Provide the (x, y) coordinate of the cell's center where the given text is located.  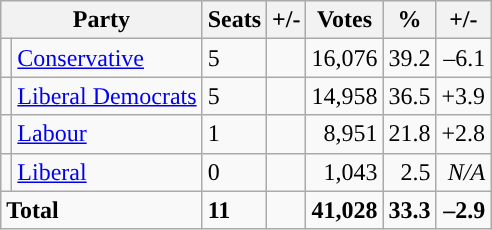
Labour (107, 134)
Conservative (107, 58)
39.2 (410, 58)
14,958 (344, 96)
21.8 (410, 134)
–2.9 (464, 210)
41,028 (344, 210)
N/A (464, 172)
Liberal (107, 172)
16,076 (344, 58)
+2.8 (464, 134)
Total (102, 210)
Party (102, 20)
+3.9 (464, 96)
36.5 (410, 96)
–6.1 (464, 58)
Liberal Democrats (107, 96)
0 (234, 172)
8,951 (344, 134)
Votes (344, 20)
% (410, 20)
11 (234, 210)
Seats (234, 20)
1 (234, 134)
33.3 (410, 210)
1,043 (344, 172)
2.5 (410, 172)
